Identify which cell holds the provided text, then report its (x, y) central coordinate. 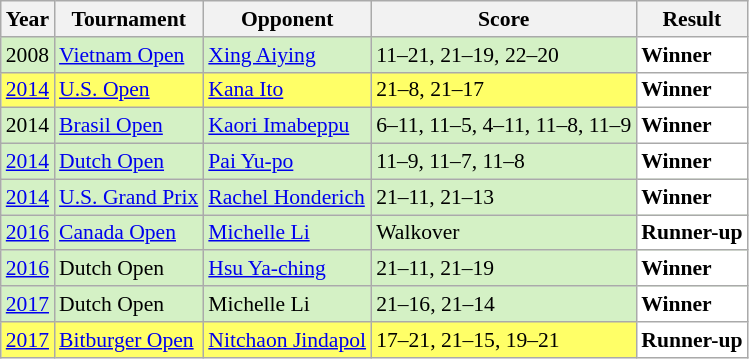
Tournament (128, 19)
Year (28, 19)
U.S. Grand Prix (128, 197)
11–9, 11–7, 11–8 (504, 162)
Kaori Imabeppu (287, 126)
Canada Open (128, 233)
Nitchaon Jindapol (287, 340)
21–11, 21–19 (504, 269)
Score (504, 19)
6–11, 11–5, 4–11, 11–8, 11–9 (504, 126)
Kana Ito (287, 90)
Walkover (504, 233)
21–16, 21–14 (504, 304)
U.S. Open (128, 90)
Xing Aiying (287, 55)
11–21, 21–19, 22–20 (504, 55)
Hsu Ya-ching (287, 269)
21–11, 21–13 (504, 197)
2008 (28, 55)
Brasil Open (128, 126)
Vietnam Open (128, 55)
Bitburger Open (128, 340)
Result (692, 19)
21–8, 21–17 (504, 90)
Rachel Honderich (287, 197)
Pai Yu-po (287, 162)
Opponent (287, 19)
17–21, 21–15, 19–21 (504, 340)
